Locate the cell with the specified text and output its (X, Y) center coordinate. 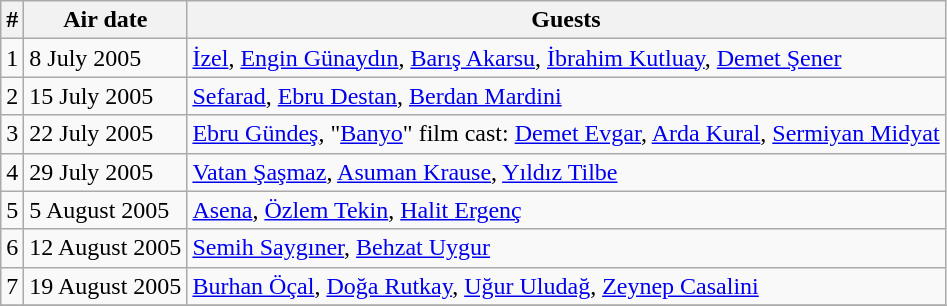
3 (12, 134)
22 July 2005 (106, 134)
Air date (106, 20)
4 (12, 172)
5 (12, 210)
8 July 2005 (106, 58)
7 (12, 286)
Sefarad, Ebru Destan, Berdan Mardini (566, 96)
12 August 2005 (106, 248)
6 (12, 248)
Burhan Öçal, Doğa Rutkay, Uğur Uludağ, Zeynep Casalini (566, 286)
Asena, Özlem Tekin, Halit Ergenç (566, 210)
# (12, 20)
19 August 2005 (106, 286)
15 July 2005 (106, 96)
2 (12, 96)
Vatan Şaşmaz, Asuman Krause, Yıldız Tilbe (566, 172)
Semih Saygıner, Behzat Uygur (566, 248)
Ebru Gündeş, "Banyo" film cast: Demet Evgar, Arda Kural, Sermiyan Midyat (566, 134)
5 August 2005 (106, 210)
29 July 2005 (106, 172)
İzel, Engin Günaydın, Barış Akarsu, İbrahim Kutluay, Demet Şener (566, 58)
Guests (566, 20)
1 (12, 58)
